Capture the cell that displays the provided text and extract its (X, Y) central coordinate. 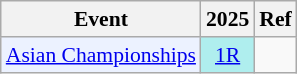
2025 (228, 19)
Asian Championships (101, 55)
Ref (275, 19)
Event (101, 19)
1R (228, 55)
